Locate the cell with the specified text and output its (x, y) center coordinate. 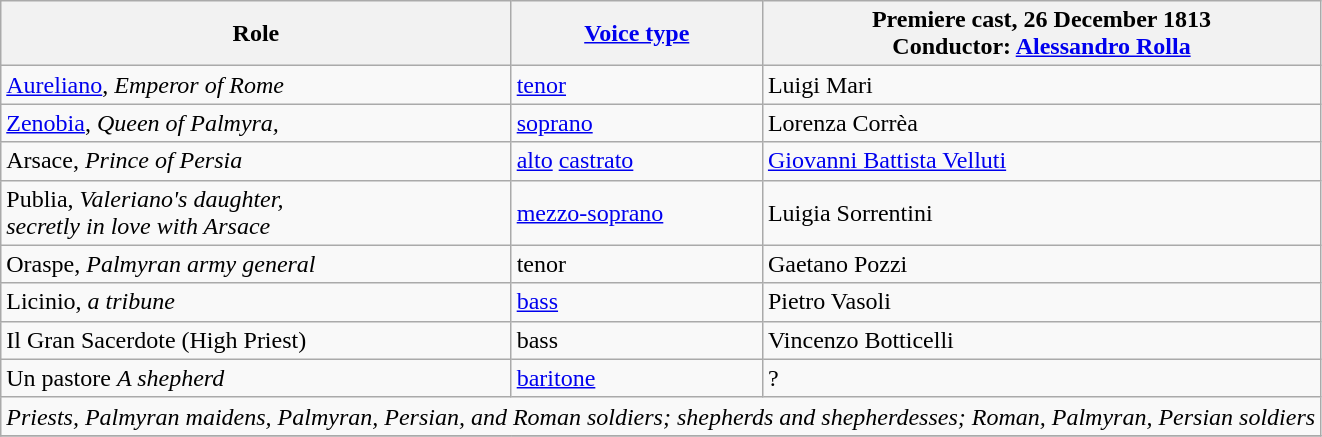
alto castrato (636, 161)
Role (256, 34)
Premiere cast, 26 December 1813Conductor: Alessandro Rolla (1041, 34)
baritone (636, 378)
Licinio, a tribune (256, 302)
Publia, Valeriano's daughter, secretly in love with Arsace (256, 212)
Priests, Palmyran maidens, Palmyran, Persian, and Roman soldiers; shepherds and shepherdesses; Roman, Palmyran, Persian soldiers (661, 416)
Aureliano, Emperor of Rome (256, 85)
Zenobia, Queen of Palmyra, (256, 123)
Lorenza Corrèa (1041, 123)
Vincenzo Botticelli (1041, 340)
Luigia Sorrentini (1041, 212)
Un pastore A shepherd (256, 378)
soprano (636, 123)
Giovanni Battista Velluti (1041, 161)
Oraspe, Palmyran army general (256, 264)
Il Gran Sacerdote (High Priest) (256, 340)
Gaetano Pozzi (1041, 264)
Pietro Vasoli (1041, 302)
Voice type (636, 34)
Luigi Mari (1041, 85)
mezzo-soprano (636, 212)
Arsace, Prince of Persia (256, 161)
? (1041, 378)
